Detect which cell encompasses the target text, then output its [x, y] center coordinate. 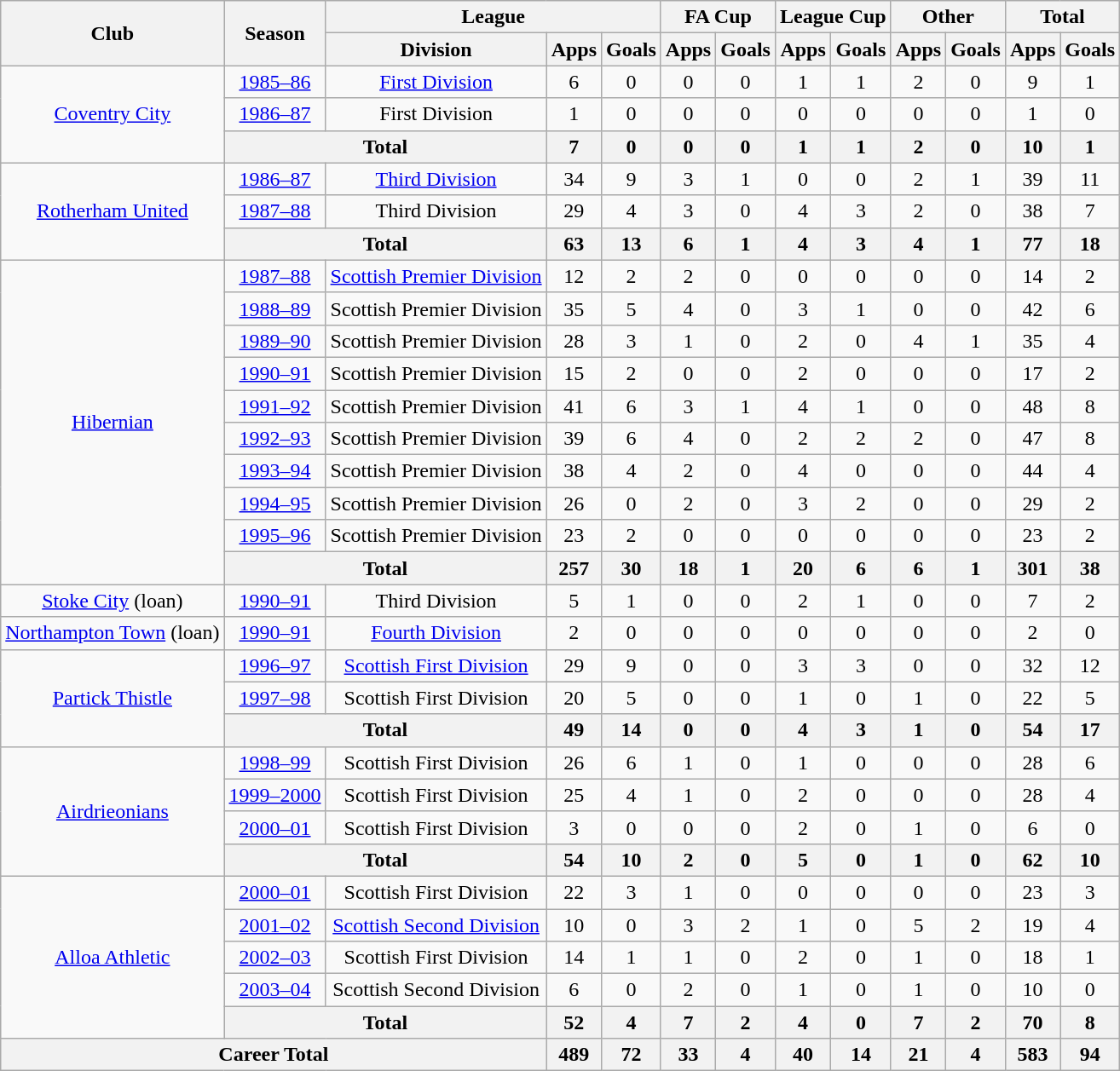
Rotherham United [113, 211]
583 [1032, 1055]
2001–02 [274, 924]
2002–03 [274, 958]
1995–96 [274, 536]
Airdrieonians [113, 811]
32 [1032, 665]
FA Cup [718, 17]
Partick Thistle [113, 698]
1989–90 [274, 341]
30 [632, 568]
1999–2000 [274, 795]
Stoke City (loan) [113, 601]
Northampton Town (loan) [113, 633]
Club [113, 33]
1988–89 [274, 308]
1997–98 [274, 698]
Fourth Division [436, 633]
1998–99 [274, 763]
72 [632, 1055]
44 [1032, 471]
257 [574, 568]
Other [948, 17]
41 [574, 406]
301 [1032, 568]
34 [574, 179]
1994–95 [274, 504]
Alloa Athletic [113, 957]
33 [688, 1055]
11 [1090, 179]
League [493, 17]
League Cup [833, 17]
94 [1090, 1055]
1992–93 [274, 439]
Career Total [274, 1055]
13 [632, 244]
1985–86 [274, 82]
40 [803, 1055]
25 [574, 795]
Coventry City [113, 114]
63 [574, 244]
Season [274, 33]
489 [574, 1055]
62 [1032, 860]
77 [1032, 244]
70 [1032, 1022]
48 [1032, 406]
52 [574, 1022]
42 [1032, 308]
Hibernian [113, 423]
21 [918, 1055]
1996–97 [274, 665]
Division [436, 49]
49 [574, 730]
2003–04 [274, 990]
1991–92 [274, 406]
47 [1032, 439]
19 [1032, 924]
1993–94 [274, 471]
15 [574, 373]
